Provide the [X, Y] coordinate of the cell's center where the given text is located.  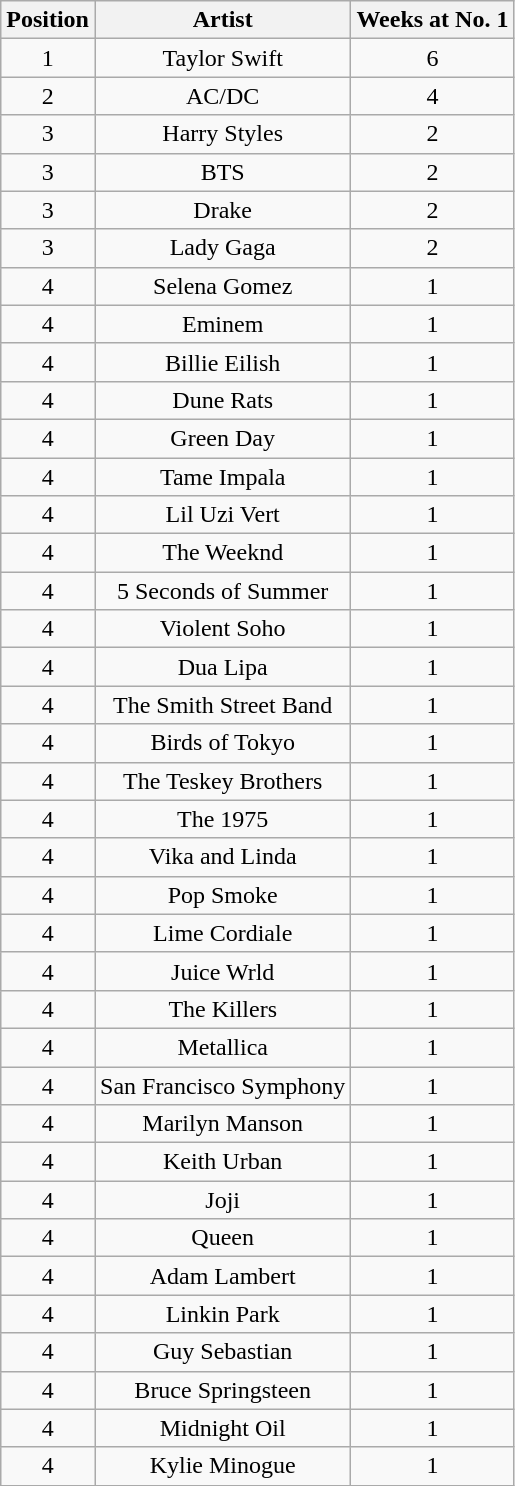
Pop Smoke [222, 895]
6 [432, 58]
Birds of Tokyo [222, 743]
Keith Urban [222, 1162]
Linkin Park [222, 1314]
Kylie Minogue [222, 1466]
BTS [222, 172]
The Teskey Brothers [222, 781]
Weeks at No. 1 [432, 20]
Dua Lipa [222, 667]
Midnight Oil [222, 1428]
Metallica [222, 1047]
San Francisco Symphony [222, 1085]
Drake [222, 210]
Violent Soho [222, 629]
Joji [222, 1200]
Lime Cordiale [222, 933]
Dune Rats [222, 400]
Artist [222, 20]
Position [48, 20]
The Killers [222, 1009]
Marilyn Manson [222, 1124]
Bruce Springsteen [222, 1390]
The Weeknd [222, 553]
5 Seconds of Summer [222, 591]
Lady Gaga [222, 248]
Adam Lambert [222, 1276]
AC/DC [222, 96]
The 1975 [222, 819]
Selena Gomez [222, 286]
Green Day [222, 438]
The Smith Street Band [222, 705]
Eminem [222, 324]
Harry Styles [222, 134]
Lil Uzi Vert [222, 515]
Vika and Linda [222, 857]
Queen [222, 1238]
Juice Wrld [222, 971]
Billie Eilish [222, 362]
Taylor Swift [222, 58]
Guy Sebastian [222, 1352]
Tame Impala [222, 477]
